Return (x, y) of the center of cell containing provided text 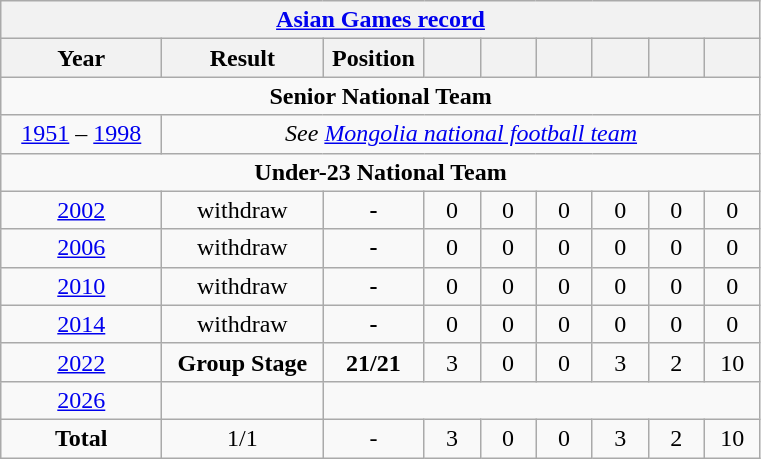
2026 (82, 400)
1951 – 1998 (82, 134)
2002 (82, 210)
Senior National Team (381, 96)
Total (82, 438)
Under-23 National Team (381, 172)
See Mongolia national football team (461, 134)
Asian Games record (381, 20)
Result (242, 58)
2010 (82, 286)
Year (82, 58)
Group Stage (242, 362)
Position (374, 58)
2014 (82, 324)
2006 (82, 248)
21/21 (374, 362)
2022 (82, 362)
1/1 (242, 438)
